Output the (x, y) coordinate of the center of the cell containing the given text.  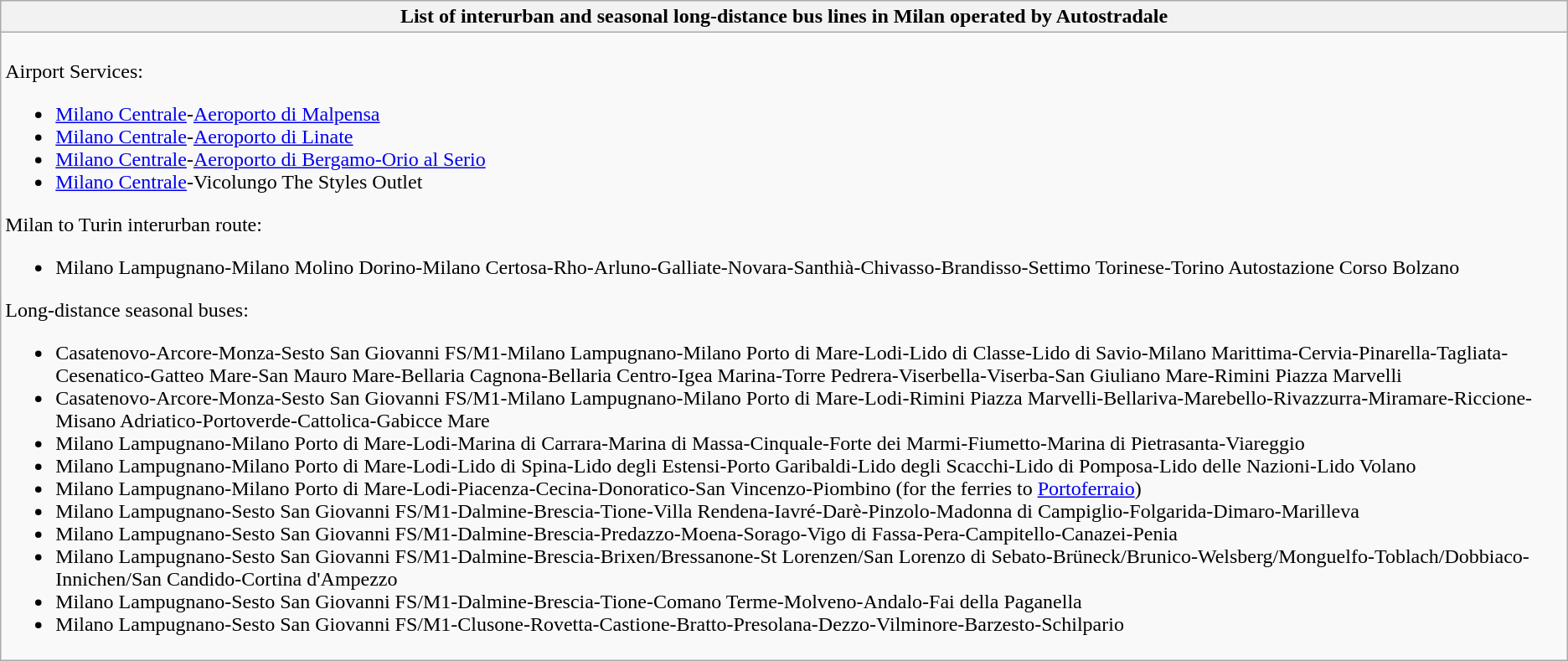
List of interurban and seasonal long-distance bus lines in Milan operated by Autostradale (784, 17)
